Provide the [X, Y] coordinate of the cell's center where the given text is located.  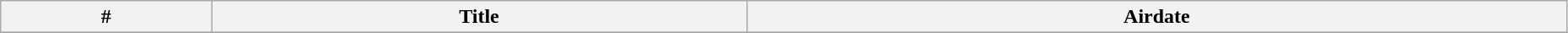
# [106, 17]
Airdate [1156, 17]
Title [479, 17]
